Pinpoint the cell where the given text exists, returning its [X, Y] midpoint coordinate. 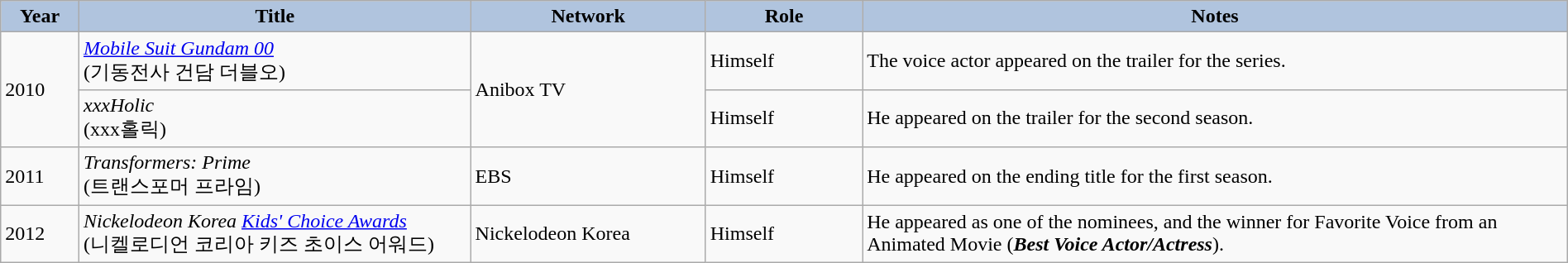
Notes [1216, 17]
Network [588, 17]
Title [275, 17]
xxxHolic(xxx홀릭) [275, 118]
2012 [40, 234]
EBS [588, 176]
He appeared as one of the nominees, and the winner for Favorite Voice from an Animated Movie (Best Voice Actor/Actress). [1216, 234]
2011 [40, 176]
Role [784, 17]
He appeared on the trailer for the second season. [1216, 118]
2010 [40, 89]
Nickelodeon Korea [588, 234]
He appeared on the ending title for the first season. [1216, 176]
The voice actor appeared on the trailer for the series. [1216, 61]
Anibox TV [588, 89]
Nickelodeon Korea Kids' Choice Awards(니켈로디언 코리아 키즈 초이스 어워드) [275, 234]
Transformers: Prime(트랜스포머 프라임) [275, 176]
Year [40, 17]
Mobile Suit Gundam 00(기동전사 건담 더블오) [275, 61]
